Identify which cell holds the provided text, then report its (X, Y) central coordinate. 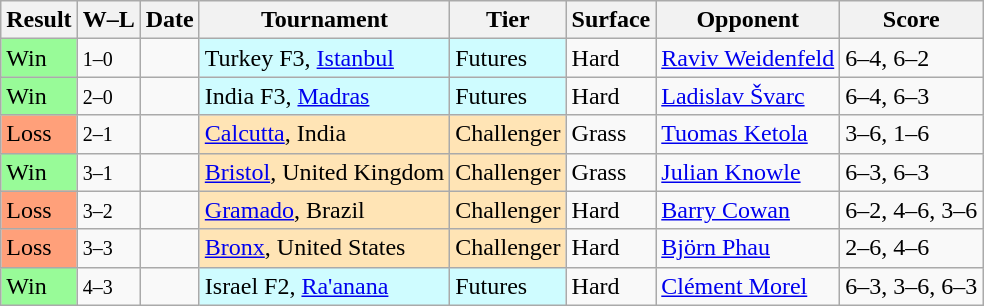
Turkey F3, Istanbul (324, 58)
Score (912, 20)
1–0 (108, 58)
Tournament (324, 20)
Clément Morel (748, 286)
India F3, Madras (324, 96)
Björn Phau (748, 248)
6–4, 6–3 (912, 96)
4–3 (108, 286)
6–4, 6–2 (912, 58)
Julian Knowle (748, 172)
Tuomas Ketola (748, 134)
Gramado, Brazil (324, 210)
6–3, 6–3 (912, 172)
Surface (611, 20)
3–2 (108, 210)
Barry Cowan (748, 210)
2–6, 4–6 (912, 248)
6–3, 3–6, 6–3 (912, 286)
Bronx, United States (324, 248)
Israel F2, Ra'anana (324, 286)
Calcutta, India (324, 134)
Tier (508, 20)
W–L (108, 20)
Raviv Weidenfeld (748, 58)
3–3 (108, 248)
Result (39, 20)
3–1 (108, 172)
2–1 (108, 134)
6–2, 4–6, 3–6 (912, 210)
Ladislav Švarc (748, 96)
2–0 (108, 96)
Opponent (748, 20)
Bristol, United Kingdom (324, 172)
Date (170, 20)
3–6, 1–6 (912, 134)
